Extract the [X, Y] coordinate from the center of the cell holding the provided text.  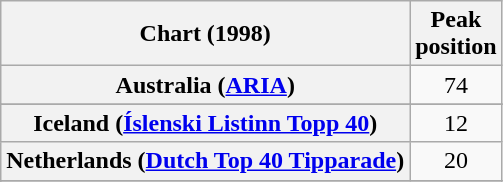
20 [456, 161]
74 [456, 85]
12 [456, 123]
Peakposition [456, 34]
Australia (ARIA) [206, 85]
Netherlands (Dutch Top 40 Tipparade) [206, 161]
Iceland (Íslenski Listinn Topp 40) [206, 123]
Chart (1998) [206, 34]
